Return the (X, Y) coordinate for the center point of the cell that contains the specified text.  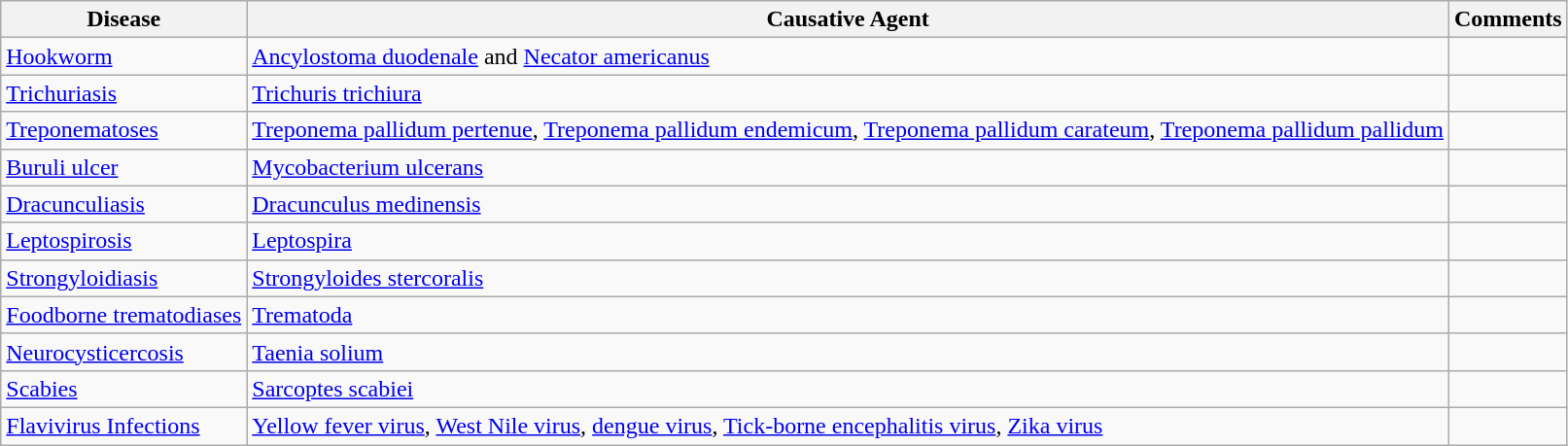
Hookworm (124, 56)
Comments (1508, 19)
Strongyloides stercoralis (848, 278)
Scabies (124, 389)
Neurocysticercosis (124, 352)
Dracunculus medinensis (848, 204)
Leptospira (848, 241)
Treponematoses (124, 130)
Treponema pallidum pertenue, Treponema pallidum endemicum, Treponema pallidum carateum, Treponema pallidum pallidum (848, 130)
Sarcoptes scabiei (848, 389)
Buruli ulcer (124, 167)
Strongyloidiasis (124, 278)
Dracunculiasis (124, 204)
Ancylostoma duodenale and Necator americanus (848, 56)
Foodborne trematodiases (124, 315)
Trichuris trichiura (848, 93)
Flavivirus Infections (124, 426)
Disease (124, 19)
Yellow fever virus, West Nile virus, dengue virus, Tick-borne encephalitis virus, Zika virus (848, 426)
Trichuriasis (124, 93)
Causative Agent (848, 19)
Trematoda (848, 315)
Leptospirosis (124, 241)
Taenia solium (848, 352)
Mycobacterium ulcerans (848, 167)
